Locate the cell with the specified text and output its [X, Y] center coordinate. 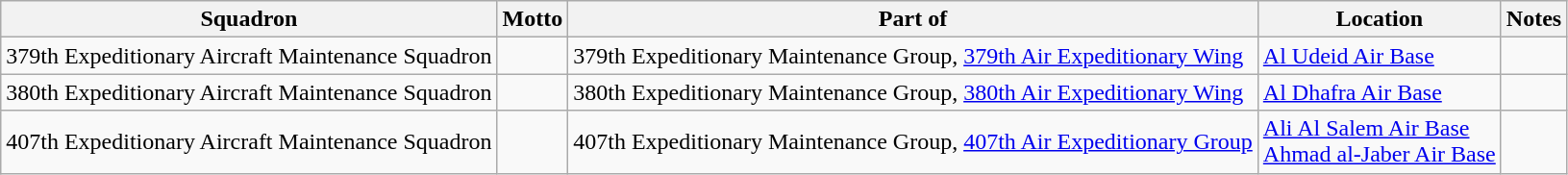
Al Udeid Air Base [1379, 56]
Location [1379, 19]
Motto [533, 19]
380th Expeditionary Maintenance Group, 380th Air Expeditionary Wing [913, 92]
380th Expeditionary Aircraft Maintenance Squadron [249, 92]
Squadron [249, 19]
Part of [913, 19]
Al Dhafra Air Base [1379, 92]
Ali Al Salem Air BaseAhmad al-Jaber Air Base [1379, 142]
379th Expeditionary Maintenance Group, 379th Air Expeditionary Wing [913, 56]
407th Expeditionary Maintenance Group, 407th Air Expeditionary Group [913, 142]
Notes [1533, 19]
407th Expeditionary Aircraft Maintenance Squadron [249, 142]
379th Expeditionary Aircraft Maintenance Squadron [249, 56]
